Return (x, y) of the center of cell containing provided text 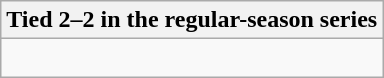
Tied 2–2 in the regular-season series (192, 20)
